Search for the cell housing the specified text and yield its (x, y) center coordinate. 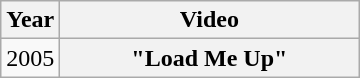
Video (210, 20)
"Load Me Up" (210, 58)
2005 (30, 58)
Year (30, 20)
